Return [X, Y] of the center of cell containing provided text 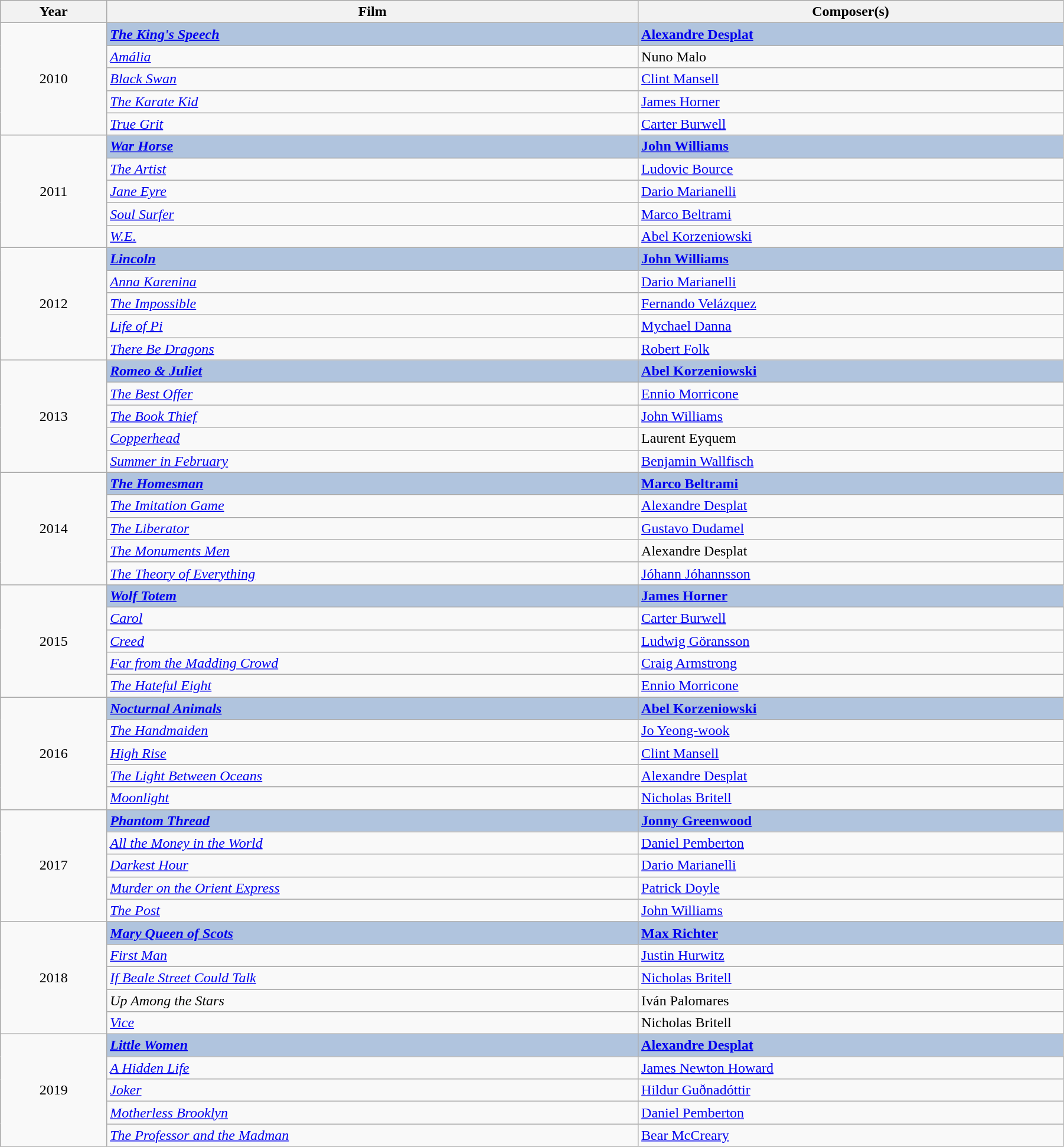
Nuno Malo [851, 57]
True Grit [373, 124]
Craig Armstrong [851, 664]
Murder on the Orient Express [373, 888]
Soul Surfer [373, 214]
The Best Offer [373, 394]
The Homesman [373, 483]
Patrick Doyle [851, 888]
Up Among the Stars [373, 1001]
Carol [373, 618]
Summer in February [373, 461]
The Karate Kid [373, 102]
Copperhead [373, 439]
Creed [373, 641]
2018 [54, 978]
The Theory of Everything [373, 573]
2019 [54, 1090]
2017 [54, 865]
Benjamin Wallfisch [851, 461]
The Light Between Oceans [373, 776]
Nocturnal Animals [373, 708]
W.E. [373, 236]
First Man [373, 955]
2015 [54, 641]
Iván Palomares [851, 1001]
All the Money in the World [373, 843]
Joker [373, 1090]
Year [54, 12]
Vice [373, 1023]
The Post [373, 910]
The Hateful Eight [373, 686]
Film [373, 12]
Jóhann Jóhannsson [851, 573]
Jane Eyre [373, 191]
There Be Dragons [373, 349]
Robert Folk [851, 349]
2016 [54, 753]
High Rise [373, 753]
2010 [54, 79]
Hildur Guðnadóttir [851, 1090]
Jonny Greenwood [851, 821]
Jo Yeong-wook [851, 731]
Little Women [373, 1045]
The Artist [373, 169]
Fernando Velázquez [851, 304]
Mychael Danna [851, 326]
Max Richter [851, 933]
Bear McCreary [851, 1135]
Ludovic Bource [851, 169]
Mary Queen of Scots [373, 933]
The King's Speech [373, 34]
Lincoln [373, 259]
If Beale Street Could Talk [373, 978]
A Hidden Life [373, 1068]
2012 [54, 303]
The Book Thief [373, 416]
War Horse [373, 146]
Moonlight [373, 798]
Motherless Brooklyn [373, 1113]
Ludwig Göransson [851, 641]
Life of Pi [373, 326]
Gustavo Dudamel [851, 528]
Black Swan [373, 79]
Wolf Totem [373, 596]
Far from the Madding Crowd [373, 664]
Composer(s) [851, 12]
The Liberator [373, 528]
Romeo & Juliet [373, 371]
The Handmaiden [373, 731]
2014 [54, 528]
The Monuments Men [373, 551]
James Newton Howard [851, 1068]
2011 [54, 191]
Justin Hurwitz [851, 955]
Laurent Eyquem [851, 439]
Darkest Hour [373, 865]
Anna Karenina [373, 282]
2013 [54, 416]
Phantom Thread [373, 821]
The Professor and the Madman [373, 1135]
The Impossible [373, 304]
Amália [373, 57]
The Imitation Game [373, 506]
